Return (X, Y) of the center of cell containing provided text 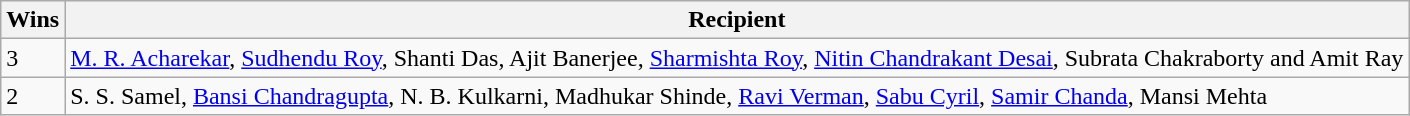
2 (33, 96)
Recipient (737, 20)
S. S. Samel, Bansi Chandragupta, N. B. Kulkarni, Madhukar Shinde, Ravi Verman, Sabu Cyril, Samir Chanda, Mansi Mehta (737, 96)
3 (33, 58)
Wins (33, 20)
M. R. Acharekar, Sudhendu Roy, Shanti Das, Ajit Banerjee, Sharmishta Roy, Nitin Chandrakant Desai, Subrata Chakraborty and Amit Ray (737, 58)
